Capture the cell that displays the provided text and extract its [x, y] central coordinate. 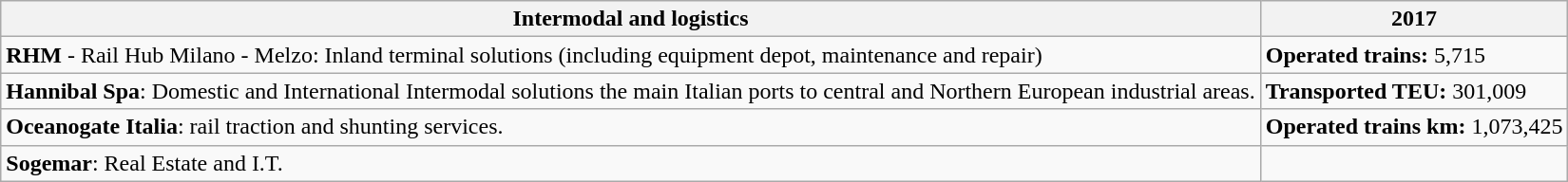
Operated trains km: 1,073,425 [1414, 127]
2017 [1414, 19]
Oceanogate Italia: rail traction and shunting services. [631, 127]
Operated trains: 5,715 [1414, 55]
Transported TEU: 301,009 [1414, 91]
Sogemar: Real Estate and I.T. [631, 163]
Intermodal and logistics [631, 19]
Hannibal Spa: Domestic and International Intermodal solutions the main Italian ports to central and Northern European industrial areas. [631, 91]
RHM - Rail Hub Milano - Melzo: Inland terminal solutions (including equipment depot, maintenance and repair) [631, 55]
